For the text-containing cell, return its midpoint in (X, Y) coordinate format. 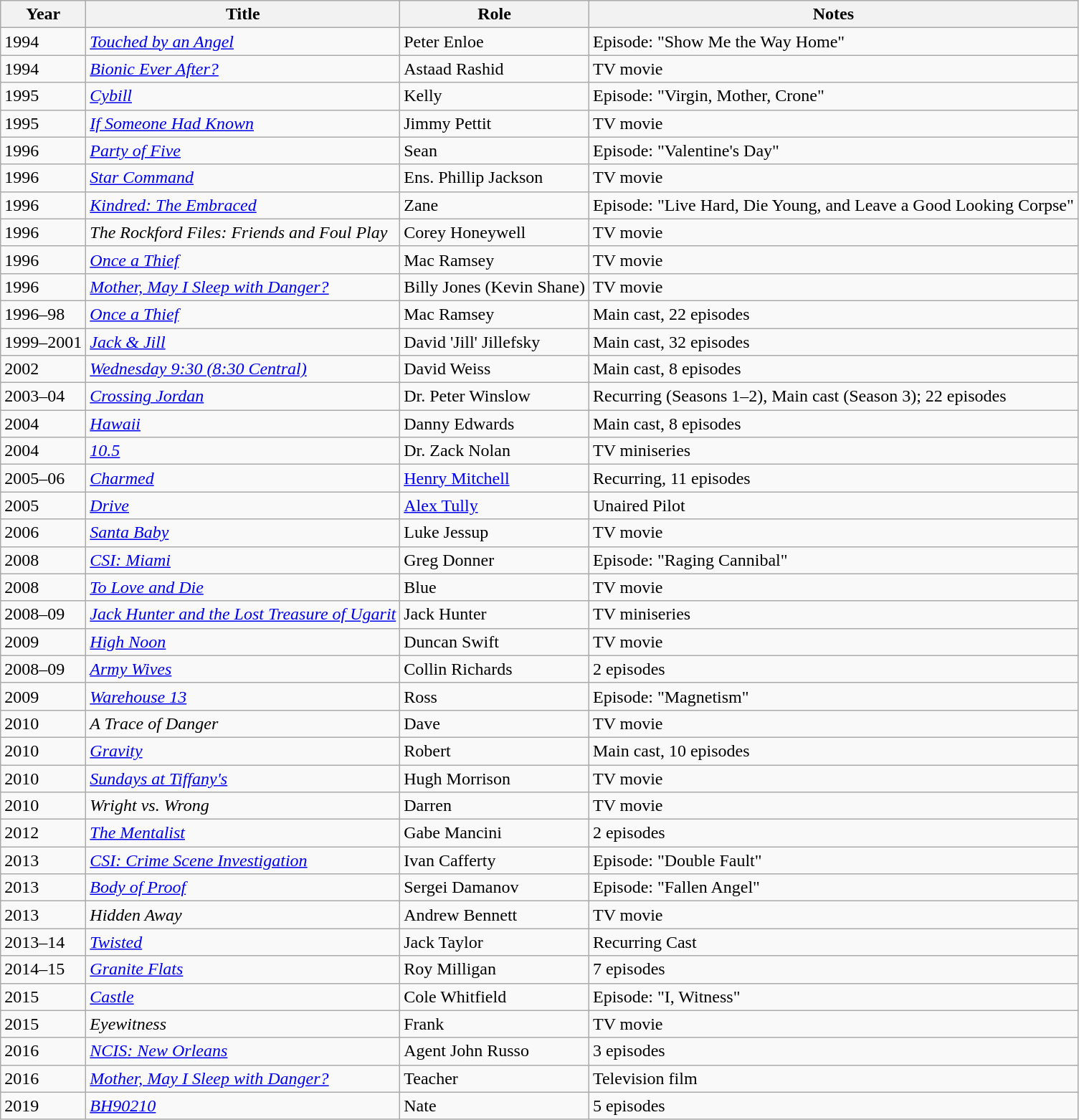
Unaired Pilot (833, 506)
Touched by an Angel (243, 42)
The Rockford Files: Friends and Foul Play (243, 232)
2005 (43, 506)
2005–06 (43, 478)
Granite Flats (243, 969)
Teacher (495, 1078)
Nate (495, 1106)
Sundays at Tiffany's (243, 778)
2013–14 (43, 942)
Cole Whitfield (495, 997)
Sean (495, 151)
Episode: "Show Me the Way Home" (833, 42)
Ivan Cafferty (495, 860)
If Someone Had Known (243, 123)
Role (495, 14)
Gravity (243, 751)
Eyewitness (243, 1024)
Jack Hunter (495, 614)
Episode: "Raging Cannibal" (833, 560)
Billy Jones (Kevin Shane) (495, 287)
Warehouse 13 (243, 696)
Hidden Away (243, 915)
Astaad Rashid (495, 69)
Dave (495, 723)
Luke Jessup (495, 533)
NCIS: New Orleans (243, 1051)
Cybill (243, 96)
Darren (495, 806)
Kelly (495, 96)
Andrew Bennett (495, 915)
Alex Tully (495, 506)
2002 (43, 369)
Episode: "Magnetism" (833, 696)
Dr. Peter Winslow (495, 397)
Peter Enloe (495, 42)
BH90210 (243, 1106)
Episode: "Double Fault" (833, 860)
Episode: "Live Hard, Die Young, and Leave a Good Looking Corpse" (833, 205)
Jack Hunter and the Lost Treasure of Ugarit (243, 614)
Bionic Ever After? (243, 69)
Roy Milligan (495, 969)
2012 (43, 833)
Castle (243, 997)
Henry Mitchell (495, 478)
Main cast, 10 episodes (833, 751)
Corey Honeywell (495, 232)
Collin Richards (495, 669)
Episode: "Virgin, Mother, Crone" (833, 96)
2014–15 (43, 969)
Notes (833, 14)
Party of Five (243, 151)
Crossing Jordan (243, 397)
Television film (833, 1078)
Year (43, 14)
High Noon (243, 642)
Recurring (Seasons 1–2), Main cast (Season 3); 22 episodes (833, 397)
Charmed (243, 478)
Robert (495, 751)
Episode: "Fallen Angel" (833, 888)
Hawaii (243, 424)
Danny Edwards (495, 424)
David Weiss (495, 369)
Jack & Jill (243, 342)
Dr. Zack Nolan (495, 451)
Twisted (243, 942)
10.5 (243, 451)
Ens. Phillip Jackson (495, 178)
Star Command (243, 178)
Ross (495, 696)
Wednesday 9:30 (8:30 Central) (243, 369)
Frank (495, 1024)
3 episodes (833, 1051)
A Trace of Danger (243, 723)
Main cast, 32 episodes (833, 342)
Hugh Morrison (495, 778)
Title (243, 14)
2003–04 (43, 397)
Recurring Cast (833, 942)
2006 (43, 533)
To Love and Die (243, 587)
The Mentalist (243, 833)
7 episodes (833, 969)
Episode: "I, Witness" (833, 997)
Episode: "Valentine's Day" (833, 151)
Wright vs. Wrong (243, 806)
Recurring, 11 episodes (833, 478)
Greg Donner (495, 560)
Agent John Russo (495, 1051)
Jack Taylor (495, 942)
Santa Baby (243, 533)
Drive (243, 506)
David 'Jill' Jillefsky (495, 342)
1999–2001 (43, 342)
Body of Proof (243, 888)
Duncan Swift (495, 642)
Zane (495, 205)
1996–98 (43, 314)
Gabe Mancini (495, 833)
CSI: Miami (243, 560)
Jimmy Pettit (495, 123)
2019 (43, 1106)
5 episodes (833, 1106)
Sergei Damanov (495, 888)
Main cast, 22 episodes (833, 314)
Blue (495, 587)
Kindred: The Embraced (243, 205)
CSI: Crime Scene Investigation (243, 860)
Army Wives (243, 669)
